Return (x, y) of the center of cell containing provided text 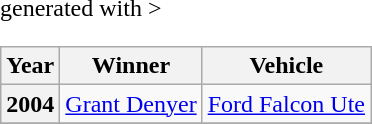
Ford Falcon Ute (286, 104)
2004 (30, 104)
Grant Denyer (131, 104)
Year (30, 66)
Vehicle (286, 66)
Winner (131, 66)
